Search for the cell housing the specified text and yield its [x, y] center coordinate. 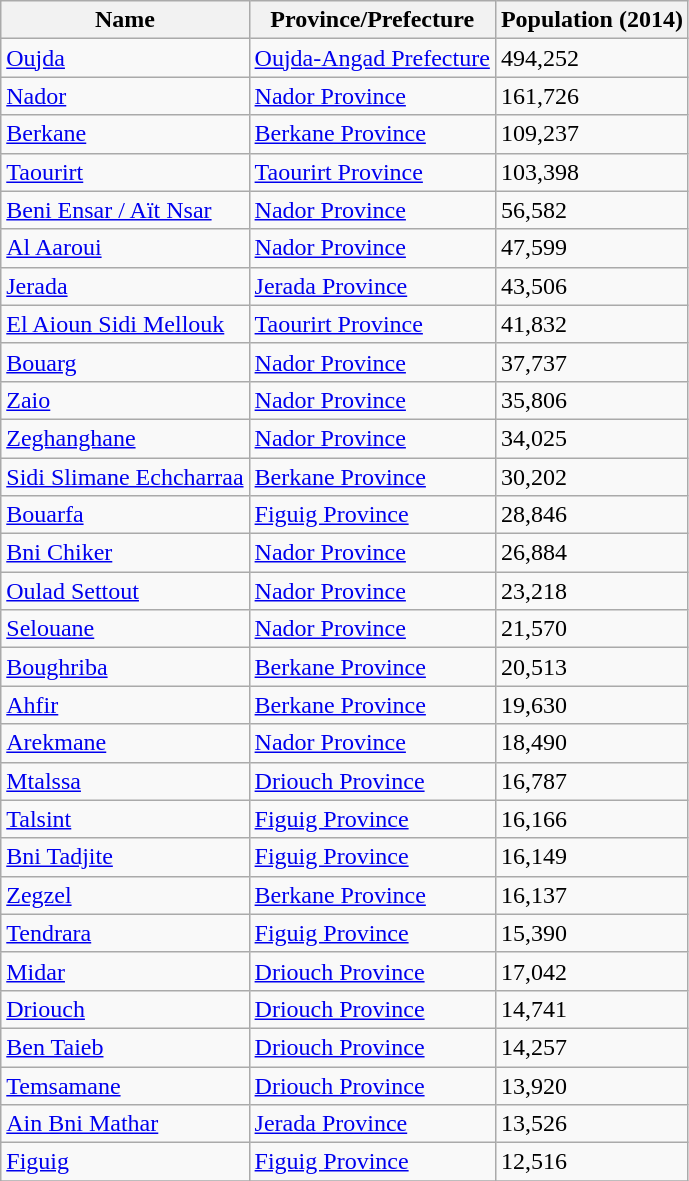
14,257 [592, 1047]
16,166 [592, 819]
37,737 [592, 362]
15,390 [592, 933]
Selouane [125, 629]
20,513 [592, 667]
Province/Prefecture [372, 20]
13,526 [592, 1124]
Tendrara [125, 933]
Mtalssa [125, 781]
Bouarfa [125, 515]
Arekmane [125, 743]
Midar [125, 971]
Nador [125, 96]
El Aioun Sidi Mellouk [125, 324]
Al Aaroui [125, 248]
19,630 [592, 705]
21,570 [592, 629]
Talsint [125, 819]
Jerada [125, 286]
Taourirt [125, 172]
Zegzel [125, 895]
Sidi Slimane Echcharraa [125, 477]
12,516 [592, 1162]
56,582 [592, 210]
Bni Chiker [125, 553]
28,846 [592, 515]
103,398 [592, 172]
23,218 [592, 591]
13,920 [592, 1085]
Zeghanghane [125, 438]
Ahfir [125, 705]
Zaio [125, 400]
Name [125, 20]
Ain Bni Mathar [125, 1124]
16,787 [592, 781]
41,832 [592, 324]
Oujda [125, 58]
18,490 [592, 743]
Figuig [125, 1162]
47,599 [592, 248]
Ben Taieb [125, 1047]
Bni Tadjite [125, 857]
14,741 [592, 1009]
34,025 [592, 438]
161,726 [592, 96]
109,237 [592, 134]
Boughriba [125, 667]
Oulad Settout [125, 591]
Temsamane [125, 1085]
26,884 [592, 553]
30,202 [592, 477]
35,806 [592, 400]
17,042 [592, 971]
43,506 [592, 286]
Berkane [125, 134]
Population (2014) [592, 20]
16,149 [592, 857]
Bouarg [125, 362]
Beni Ensar / Aït Nsar [125, 210]
Oujda-Angad Prefecture [372, 58]
494,252 [592, 58]
16,137 [592, 895]
Driouch [125, 1009]
